From the cell containing the given text, extract its center point as (X, Y) coordinate. 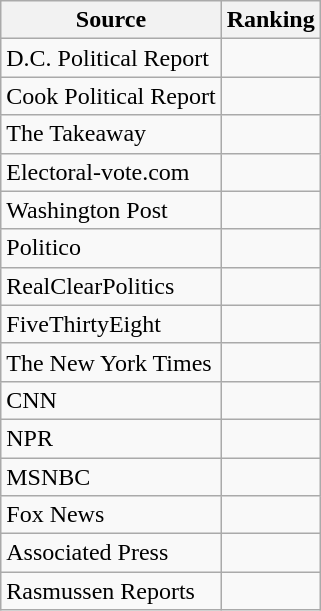
Associated Press (111, 553)
D.C. Political Report (111, 58)
MSNBC (111, 477)
Politico (111, 248)
Source (111, 20)
CNN (111, 400)
The New York Times (111, 362)
Electoral-vote.com (111, 172)
Cook Political Report (111, 96)
NPR (111, 438)
RealClearPolitics (111, 286)
The Takeaway (111, 134)
Rasmussen Reports (111, 591)
Fox News (111, 515)
FiveThirtyEight (111, 324)
Washington Post (111, 210)
Ranking (270, 20)
